Detect which cell encompasses the target text, then output its (x, y) center coordinate. 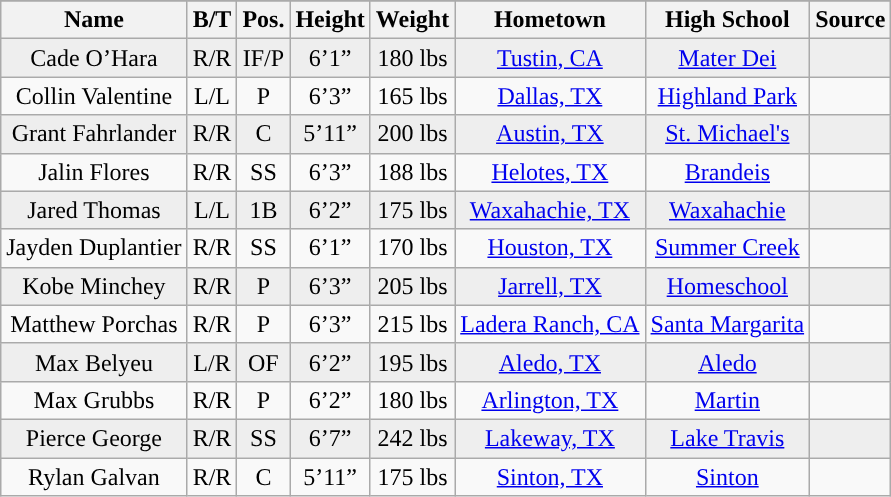
St. Michael's (728, 134)
Jared Thomas (94, 210)
Lake Travis (728, 438)
Name (94, 20)
Rylan Galvan (94, 477)
Cade O’Hara (94, 58)
205 lbs (412, 286)
Summer Creek (728, 248)
Pos. (264, 20)
Kobe Minchey (94, 286)
Houston, TX (550, 248)
Highland Park (728, 96)
242 lbs (412, 438)
Ladera Ranch, CA (550, 324)
188 lbs (412, 172)
215 lbs (412, 324)
Arlington, TX (550, 400)
Max Belyeu (94, 362)
Sinton (728, 477)
Sinton, TX (550, 477)
6’7” (330, 438)
Waxahachie (728, 210)
Aledo, TX (550, 362)
Brandeis (728, 172)
165 lbs (412, 96)
Pierce George (94, 438)
Weight (412, 20)
Austin, TX (550, 134)
Santa Margarita (728, 324)
195 lbs (412, 362)
Jayden Duplantier (94, 248)
Lakeway, TX (550, 438)
Martin (728, 400)
Height (330, 20)
Grant Fahrlander (94, 134)
Aledo (728, 362)
L/R (212, 362)
Max Grubbs (94, 400)
Dallas, TX (550, 96)
OF (264, 362)
170 lbs (412, 248)
Waxahachie, TX (550, 210)
High School (728, 20)
200 lbs (412, 134)
Mater Dei (728, 58)
Jarrell, TX (550, 286)
1B (264, 210)
Homeschool (728, 286)
Tustin, CA (550, 58)
Collin Valentine (94, 96)
B/T (212, 20)
Jalin Flores (94, 172)
Matthew Porchas (94, 324)
Source (850, 20)
IF/P (264, 58)
Hometown (550, 20)
Helotes, TX (550, 172)
